Search for the cell housing the specified text and yield its [X, Y] center coordinate. 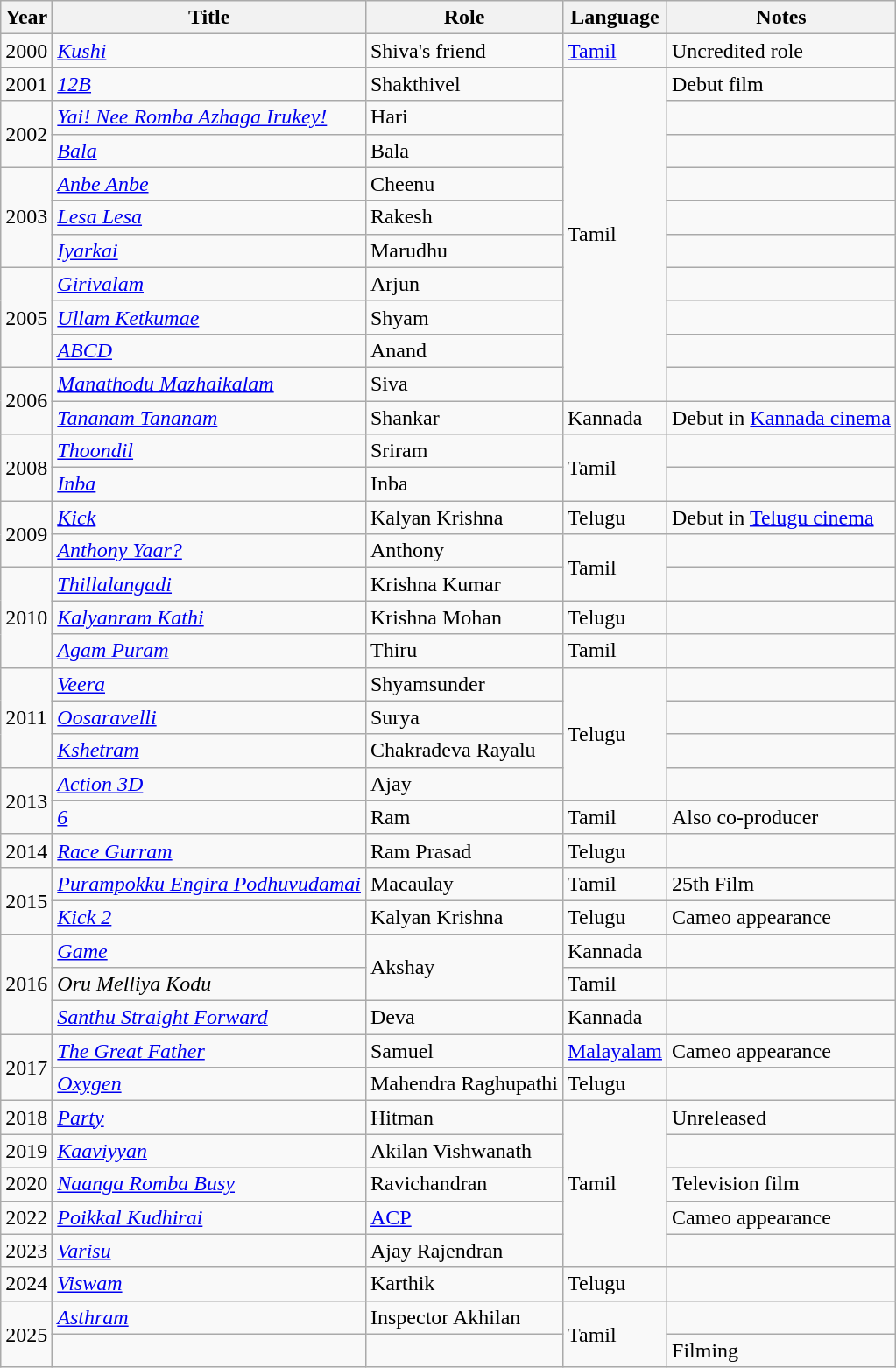
Thillalangadi [209, 584]
Anthony [464, 551]
Action 3D [209, 784]
ABCD [209, 350]
Anand [464, 350]
2013 [26, 800]
Inspector Akhilan [464, 1317]
Akshay [464, 967]
Language [615, 18]
Debut in Telugu cinema [781, 518]
Agam Puram [209, 651]
Sriram [464, 451]
Role [464, 18]
Arjun [464, 284]
Uncredited role [781, 51]
2020 [26, 1184]
Purampokku Engira Podhuvudamai [209, 884]
Samuel [464, 1051]
2006 [26, 400]
Krishna Kumar [464, 584]
Asthram [209, 1317]
Title [209, 18]
Ram Prasad [464, 850]
Ajay Rajendran [464, 1251]
Oxygen [209, 1084]
Kalyanram Kathi [209, 617]
2003 [26, 217]
Shyam [464, 317]
Anbe Anbe [209, 184]
Oosaravelli [209, 717]
Kushi [209, 51]
Akilan Vishwanath [464, 1151]
2011 [26, 717]
Game [209, 950]
Filming [781, 1350]
Santhu Straight Forward [209, 1018]
Shakthivel [464, 84]
6 [209, 817]
25th Film [781, 884]
Anthony Yaar? [209, 551]
Ajay [464, 784]
Unreleased [781, 1118]
Malayalam [615, 1051]
Manathodu Mazhaikalam [209, 384]
Hari [464, 117]
Macaulay [464, 884]
2022 [26, 1217]
Karthik [464, 1284]
2009 [26, 534]
Ram [464, 817]
Girivalam [209, 284]
Debut in Kannada cinema [781, 418]
Television film [781, 1184]
2023 [26, 1251]
Cheenu [464, 184]
Kshetram [209, 751]
Thiru [464, 651]
Party [209, 1118]
Surya [464, 717]
Siva [464, 384]
Mahendra Raghupathi [464, 1084]
Thoondil [209, 451]
Also co-producer [781, 817]
Poikkal Kudhirai [209, 1217]
Debut film [781, 84]
Tananam Tananam [209, 418]
Hitman [464, 1118]
Krishna Mohan [464, 617]
Year [26, 18]
2019 [26, 1151]
Naanga Romba Busy [209, 1184]
2010 [26, 617]
2001 [26, 84]
2008 [26, 468]
2025 [26, 1334]
Marudhu [464, 250]
Iyarkai [209, 250]
2015 [26, 900]
Kick [209, 518]
2017 [26, 1068]
Chakradeva Rayalu [464, 751]
Shiva's friend [464, 51]
Shyamsunder [464, 684]
2024 [26, 1284]
Veera [209, 684]
ACP [464, 1217]
Deva [464, 1018]
Ullam Ketkumae [209, 317]
2002 [26, 134]
2014 [26, 850]
Notes [781, 18]
2005 [26, 317]
The Great Father [209, 1051]
2000 [26, 51]
Kaaviyyan [209, 1151]
Yai! Nee Romba Azhaga Irukey! [209, 117]
Kick 2 [209, 917]
Varisu [209, 1251]
Ravichandran [464, 1184]
Rakesh [464, 217]
Shankar [464, 418]
Viswam [209, 1284]
Lesa Lesa [209, 217]
Race Gurram [209, 850]
12B [209, 84]
Oru Melliya Kodu [209, 984]
2016 [26, 984]
2018 [26, 1118]
